Pinpoint the cell where the given text exists, returning its (x, y) midpoint coordinate. 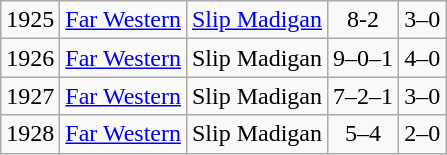
4–0 (422, 58)
5–4 (364, 134)
8-2 (364, 20)
1926 (30, 58)
9–0–1 (364, 58)
7–2–1 (364, 96)
2–0 (422, 134)
1925 (30, 20)
1927 (30, 96)
1928 (30, 134)
